Detect which cell encompasses the target text, then output its [X, Y] center coordinate. 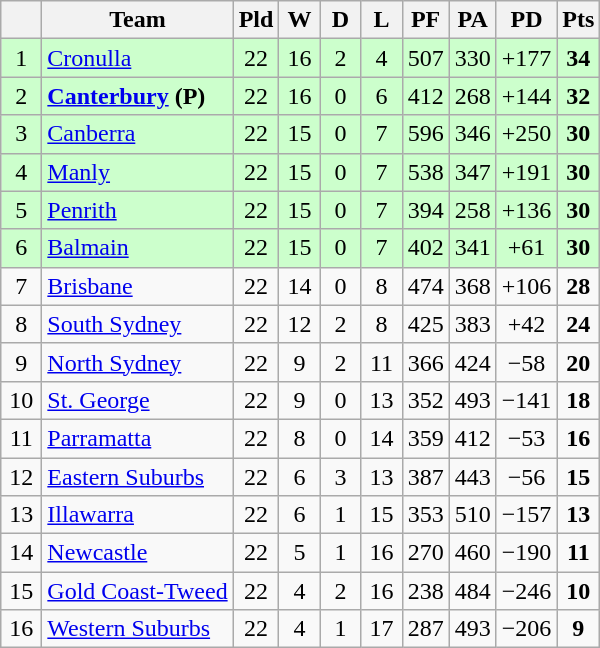
Canterbury (P) [138, 96]
268 [472, 96]
402 [426, 248]
258 [472, 210]
383 [472, 324]
Pts [578, 20]
PF [426, 20]
510 [472, 515]
28 [578, 286]
Gold Coast-Tweed [138, 591]
346 [472, 134]
PA [472, 20]
−206 [526, 629]
Pld [256, 20]
341 [472, 248]
270 [426, 553]
353 [426, 515]
−157 [526, 515]
Canberra [138, 134]
Western Suburbs [138, 629]
359 [426, 438]
Cronulla [138, 58]
394 [426, 210]
34 [578, 58]
238 [426, 591]
D [340, 20]
484 [472, 591]
L [382, 20]
+177 [526, 58]
443 [472, 477]
366 [426, 362]
424 [472, 362]
+42 [526, 324]
North Sydney [138, 362]
507 [426, 58]
−190 [526, 553]
18 [578, 400]
Brisbane [138, 286]
Newcastle [138, 553]
17 [382, 629]
−58 [526, 362]
W [300, 20]
24 [578, 324]
Illawarra [138, 515]
Parramatta [138, 438]
32 [578, 96]
−53 [526, 438]
South Sydney [138, 324]
−246 [526, 591]
Team [138, 20]
287 [426, 629]
368 [472, 286]
596 [426, 134]
+191 [526, 172]
330 [472, 58]
+106 [526, 286]
−56 [526, 477]
20 [578, 362]
Manly [138, 172]
+144 [526, 96]
+136 [526, 210]
Eastern Suburbs [138, 477]
+61 [526, 248]
460 [472, 553]
538 [426, 172]
387 [426, 477]
347 [472, 172]
352 [426, 400]
Balmain [138, 248]
−141 [526, 400]
474 [426, 286]
PD [526, 20]
St. George [138, 400]
+250 [526, 134]
425 [426, 324]
Penrith [138, 210]
